For the text-containing cell, return its midpoint in (X, Y) coordinate format. 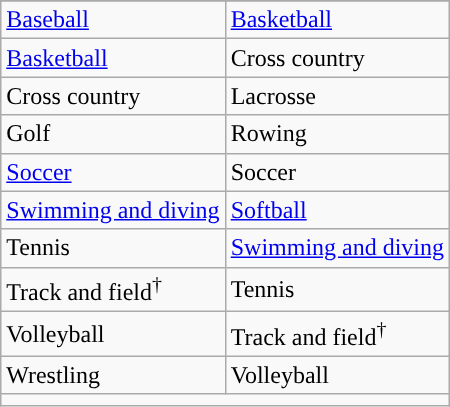
Baseball (113, 20)
Lacrosse (337, 96)
Wrestling (113, 375)
Softball (337, 210)
Rowing (337, 134)
Golf (113, 134)
